Capture the cell that displays the provided text and extract its (X, Y) central coordinate. 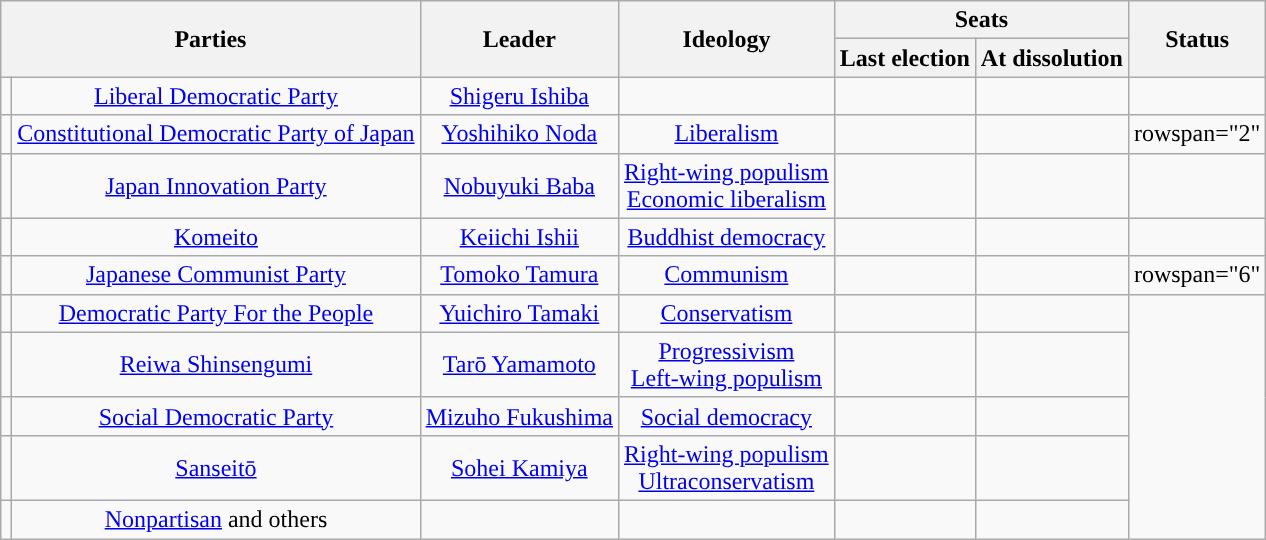
Democratic Party For the People (216, 313)
Liberalism (727, 134)
rowspan="2" (1197, 134)
Social Democratic Party (216, 416)
At dissolution (1052, 58)
Last election (904, 58)
Social democracy (727, 416)
Nobuyuki Baba (519, 186)
Sanseitō (216, 468)
Tomoko Tamura (519, 275)
Shigeru Ishiba (519, 96)
Status (1197, 39)
Yuichiro Tamaki (519, 313)
Japan Innovation Party (216, 186)
Tarō Yamamoto (519, 364)
Keiichi Ishii (519, 237)
Buddhist democracy (727, 237)
ProgressivismLeft-wing populism (727, 364)
Leader (519, 39)
Nonpartisan and others (216, 519)
Yoshihiko Noda (519, 134)
Conservatism (727, 313)
Seats (981, 20)
Reiwa Shinsengumi (216, 364)
Komeito (216, 237)
Ideology (727, 39)
rowspan="6" (1197, 275)
Communism (727, 275)
Right-wing populism Ultraconservatism (727, 468)
Mizuho Fukushima (519, 416)
Constitutional Democratic Party of Japan (216, 134)
Parties (210, 39)
Liberal Democratic Party (216, 96)
Japanese Communist Party (216, 275)
Right-wing populismEconomic liberalism (727, 186)
Sohei Kamiya (519, 468)
